Capture the cell that displays the provided text and extract its [x, y] central coordinate. 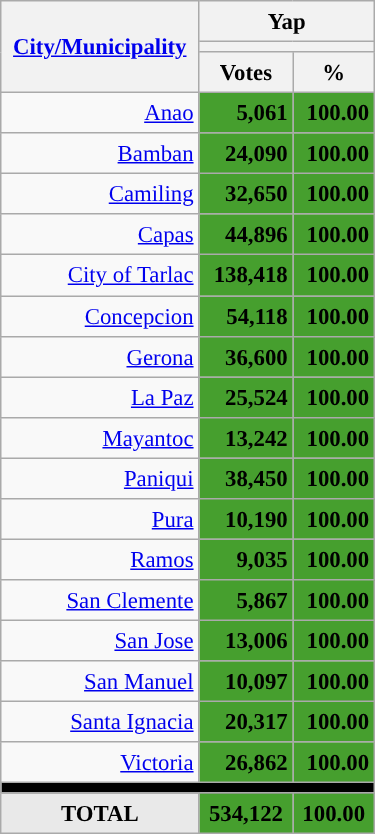
44,896 [246, 234]
Concepcion [100, 316]
5,867 [246, 600]
13,006 [246, 640]
Pura [100, 520]
38,450 [246, 478]
54,118 [246, 316]
26,862 [246, 762]
La Paz [100, 398]
534,122 [246, 814]
138,418 [246, 276]
Santa Ignacia [100, 722]
San Manuel [100, 682]
Paniqui [100, 478]
24,090 [246, 154]
Yap [287, 22]
9,035 [246, 560]
10,190 [246, 520]
TOTAL [100, 814]
Anao [100, 114]
10,097 [246, 682]
Camiling [100, 194]
25,524 [246, 398]
13,242 [246, 438]
City of Tarlac [100, 276]
Mayantoc [100, 438]
San Clemente [100, 600]
Victoria [100, 762]
36,600 [246, 356]
Ramos [100, 560]
20,317 [246, 722]
5,061 [246, 114]
San Jose [100, 640]
Bamban [100, 154]
Gerona [100, 356]
Capas [100, 234]
Votes [246, 72]
City/Municipality [100, 47]
% [334, 72]
32,650 [246, 194]
